Capture the cell that displays the provided text and extract its [x, y] central coordinate. 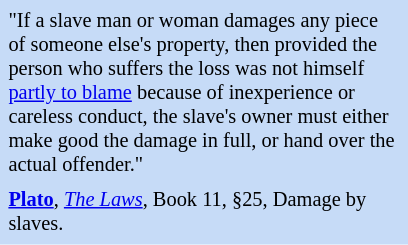
Plato, The Laws, Book 11, §25, Damage by slaves. [204, 212]
